Find where the given text appears and provide that cell's center as (X, Y) coordinate. 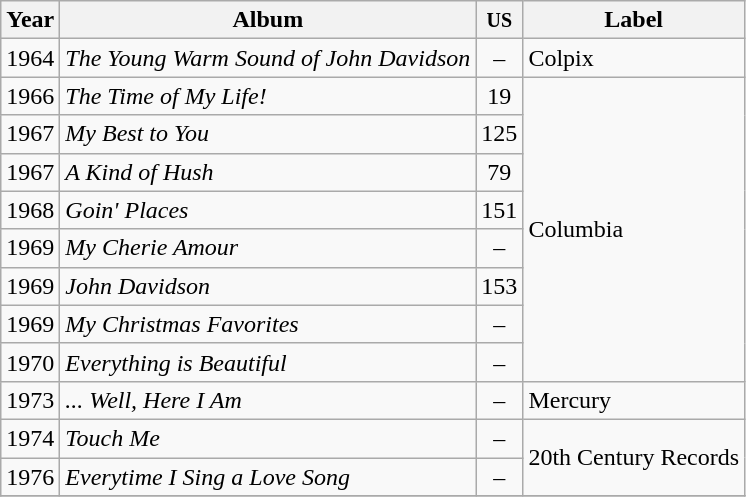
Columbia (634, 229)
1968 (30, 210)
Goin' Places (268, 210)
1974 (30, 438)
The Time of My Life! (268, 96)
Everytime I Sing a Love Song (268, 477)
151 (500, 210)
Touch Me (268, 438)
Colpix (634, 58)
John Davidson (268, 286)
A Kind of Hush (268, 172)
1970 (30, 362)
Label (634, 20)
... Well, Here I Am (268, 400)
My Best to You (268, 134)
1964 (30, 58)
1973 (30, 400)
79 (500, 172)
19 (500, 96)
1976 (30, 477)
125 (500, 134)
My Christmas Favorites (268, 324)
153 (500, 286)
The Young Warm Sound of John Davidson (268, 58)
Album (268, 20)
US (500, 20)
Mercury (634, 400)
Year (30, 20)
1966 (30, 96)
Everything is Beautiful (268, 362)
My Cherie Amour (268, 248)
20th Century Records (634, 457)
